Return (x, y) of the center of cell containing provided text 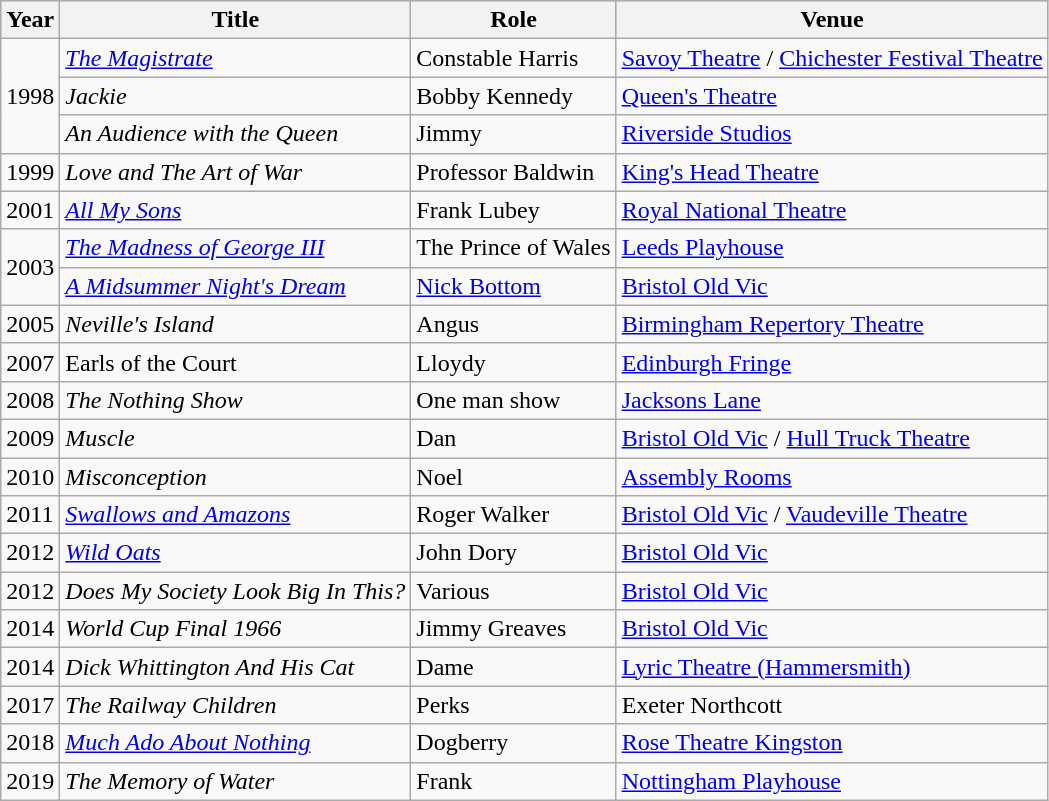
Noel (514, 477)
Frank (514, 781)
World Cup Final 1966 (236, 629)
John Dory (514, 553)
Lloydy (514, 362)
Title (236, 20)
Role (514, 20)
Jacksons Lane (832, 400)
Jackie (236, 96)
Dame (514, 667)
2005 (30, 324)
2001 (30, 210)
Various (514, 591)
Venue (832, 20)
Queen's Theatre (832, 96)
2009 (30, 438)
One man show (514, 400)
The Memory of Water (236, 781)
2017 (30, 705)
Jimmy Greaves (514, 629)
The Railway Children (236, 705)
Bristol Old Vic / Hull Truck Theatre (832, 438)
King's Head Theatre (832, 172)
Year (30, 20)
Birmingham Repertory Theatre (832, 324)
Misconception (236, 477)
Angus (514, 324)
2019 (30, 781)
Rose Theatre Kingston (832, 743)
Edinburgh Fringe (832, 362)
Savoy Theatre / Chichester Festival Theatre (832, 58)
Dan (514, 438)
2007 (30, 362)
Earls of the Court (236, 362)
2011 (30, 515)
Swallows and Amazons (236, 515)
2008 (30, 400)
2003 (30, 267)
Nick Bottom (514, 286)
Exeter Northcott (832, 705)
2018 (30, 743)
Professor Baldwin (514, 172)
All My Sons (236, 210)
Bristol Old Vic / Vaudeville Theatre (832, 515)
The Nothing Show (236, 400)
Neville's Island (236, 324)
2010 (30, 477)
Jimmy (514, 134)
Frank Lubey (514, 210)
Muscle (236, 438)
Much Ado About Nothing (236, 743)
The Magistrate (236, 58)
Assembly Rooms (832, 477)
Royal National Theatre (832, 210)
Perks (514, 705)
Leeds Playhouse (832, 248)
An Audience with the Queen (236, 134)
Dogberry (514, 743)
Lyric Theatre (Hammersmith) (832, 667)
The Madness of George III (236, 248)
Bobby Kennedy (514, 96)
Does My Society Look Big In This? (236, 591)
Wild Oats (236, 553)
Dick Whittington And His Cat (236, 667)
A Midsummer Night's Dream (236, 286)
Riverside Studios (832, 134)
Roger Walker (514, 515)
1998 (30, 96)
1999 (30, 172)
Love and The Art of War (236, 172)
The Prince of Wales (514, 248)
Constable Harris (514, 58)
Nottingham Playhouse (832, 781)
